Search for the cell housing the specified text and yield its (x, y) center coordinate. 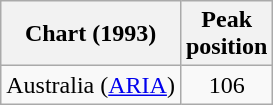
Peakposition (226, 34)
Australia (ARIA) (91, 85)
Chart (1993) (91, 34)
106 (226, 85)
